Scan for the cell matching the given text and deliver its (x, y) coordinate at center. 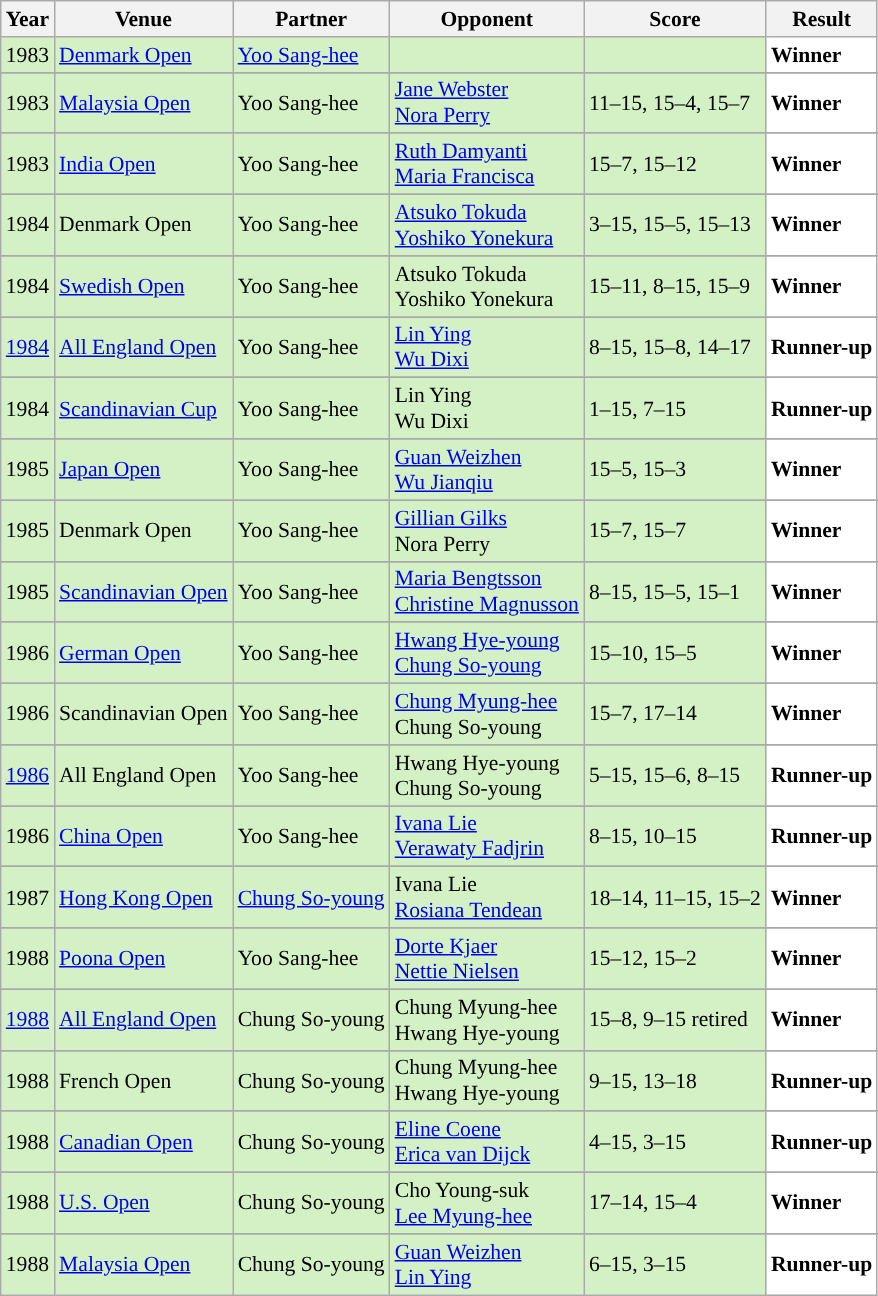
11–15, 15–4, 15–7 (675, 102)
9–15, 13–18 (675, 1080)
German Open (144, 654)
Dorte Kjaer Nettie Nielsen (487, 958)
India Open (144, 164)
Eline Coene Erica van Dijck (487, 1142)
Scandinavian Cup (144, 408)
Canadian Open (144, 1142)
15–7, 15–7 (675, 530)
Chung Myung-hee Chung So-young (487, 714)
Gillian Gilks Nora Perry (487, 530)
Hong Kong Open (144, 898)
Partner (312, 19)
Poona Open (144, 958)
4–15, 3–15 (675, 1142)
Cho Young-suk Lee Myung-hee (487, 1204)
3–15, 15–5, 15–13 (675, 226)
15–8, 9–15 retired (675, 1020)
Year (28, 19)
5–15, 15–6, 8–15 (675, 776)
8–15, 15–5, 15–1 (675, 592)
Guan Weizhen Lin Ying (487, 1264)
15–7, 17–14 (675, 714)
Venue (144, 19)
Ivana Lie Verawaty Fadjrin (487, 836)
Result (822, 19)
Ivana Lie Rosiana Tendean (487, 898)
15–7, 15–12 (675, 164)
15–11, 8–15, 15–9 (675, 286)
U.S. Open (144, 1204)
15–12, 15–2 (675, 958)
Opponent (487, 19)
1–15, 7–15 (675, 408)
1987 (28, 898)
8–15, 15–8, 14–17 (675, 348)
17–14, 15–4 (675, 1204)
15–5, 15–3 (675, 470)
15–10, 15–5 (675, 654)
French Open (144, 1080)
Score (675, 19)
8–15, 10–15 (675, 836)
Ruth Damyanti Maria Francisca (487, 164)
Japan Open (144, 470)
6–15, 3–15 (675, 1264)
Guan Weizhen Wu Jianqiu (487, 470)
China Open (144, 836)
Swedish Open (144, 286)
Jane Webster Nora Perry (487, 102)
Maria Bengtsson Christine Magnusson (487, 592)
18–14, 11–15, 15–2 (675, 898)
